Locate the cell with the specified text and output its (x, y) center coordinate. 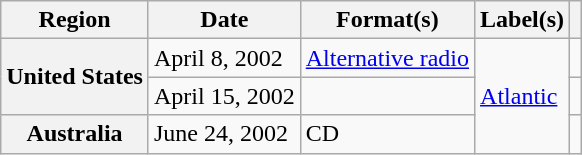
April 15, 2002 (224, 96)
Atlantic (522, 96)
Label(s) (522, 20)
CD (387, 134)
Australia (75, 134)
Date (224, 20)
United States (75, 77)
June 24, 2002 (224, 134)
Format(s) (387, 20)
Alternative radio (387, 58)
April 8, 2002 (224, 58)
Region (75, 20)
